From the cell containing the given text, extract its center point as (x, y) coordinate. 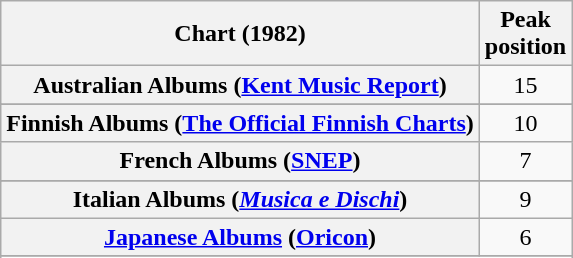
7 (525, 161)
Peakposition (525, 34)
French Albums (SNEP) (240, 161)
Italian Albums (Musica e Dischi) (240, 199)
Japanese Albums (Oricon) (240, 237)
Finnish Albums (The Official Finnish Charts) (240, 123)
9 (525, 199)
Australian Albums (Kent Music Report) (240, 85)
15 (525, 85)
Chart (1982) (240, 34)
10 (525, 123)
6 (525, 237)
